Identify which cell holds the provided text, then report its [x, y] central coordinate. 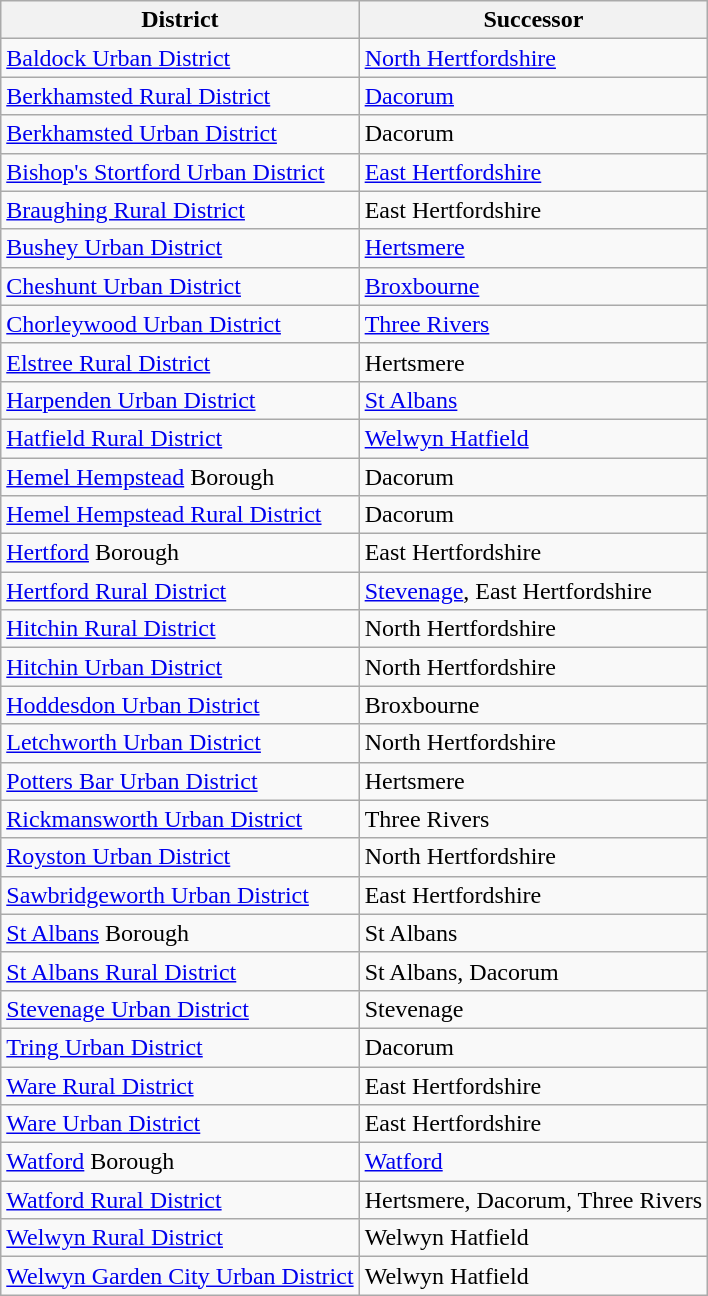
Harpenden Urban District [180, 400]
Welwyn Garden City Urban District [180, 1276]
Bushey Urban District [180, 248]
Ware Urban District [180, 1124]
District [180, 20]
Stevenage, East Hertfordshire [533, 591]
Baldock Urban District [180, 58]
Hertsmere, Dacorum, Three Rivers [533, 1200]
Hertford Borough [180, 553]
Hemel Hempstead Rural District [180, 515]
Berkhamsted Urban District [180, 134]
Sawbridgeworth Urban District [180, 895]
St Albans Borough [180, 933]
Hertford Rural District [180, 591]
Hatfield Rural District [180, 438]
Bishop's Stortford Urban District [180, 172]
Stevenage Urban District [180, 1009]
St Albans Rural District [180, 971]
Successor [533, 20]
Welwyn Rural District [180, 1238]
Braughing Rural District [180, 210]
Hoddesdon Urban District [180, 705]
Tring Urban District [180, 1047]
Elstree Rural District [180, 362]
Royston Urban District [180, 857]
Stevenage [533, 1009]
Potters Bar Urban District [180, 781]
Berkhamsted Rural District [180, 96]
Hitchin Rural District [180, 629]
Watford [533, 1162]
Chorleywood Urban District [180, 324]
Watford Borough [180, 1162]
Letchworth Urban District [180, 743]
Hitchin Urban District [180, 667]
Cheshunt Urban District [180, 286]
Ware Rural District [180, 1085]
Hemel Hempstead Borough [180, 477]
Watford Rural District [180, 1200]
Rickmansworth Urban District [180, 819]
St Albans, Dacorum [533, 971]
